Capture the cell that displays the provided text and extract its [x, y] central coordinate. 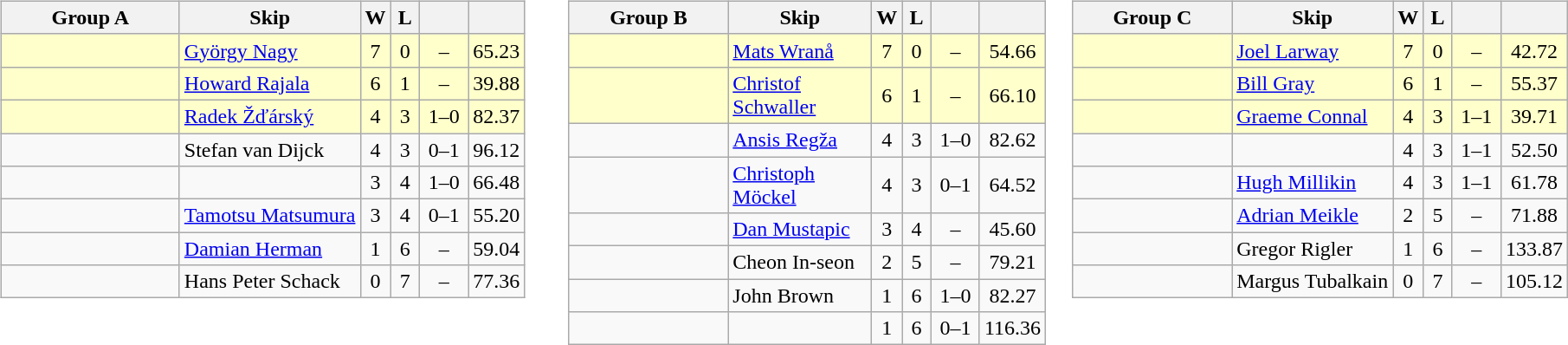
Margus Tubalkain [1313, 282]
96.12 [497, 150]
Graeme Connal [1313, 116]
Damian Herman [270, 249]
Hans Peter Schack [270, 282]
79.21 [1012, 263]
64.52 [1012, 184]
Cheon In-seon [800, 263]
105.12 [1534, 282]
66.10 [1012, 95]
Mats Wranå [800, 50]
Joel Larway [1313, 50]
Christoph Möckel [800, 184]
55.37 [1534, 83]
77.36 [497, 282]
Group A [90, 17]
Group B [648, 17]
Group C [1152, 17]
71.88 [1534, 216]
Tamotsu Matsumura [270, 216]
116.36 [1012, 329]
42.72 [1534, 50]
55.20 [497, 216]
Radek Žďárský [270, 116]
Ansis Regža [800, 140]
61.78 [1534, 183]
Gregor Rigler [1313, 249]
82.27 [1012, 296]
39.88 [497, 83]
39.71 [1534, 116]
52.50 [1534, 150]
Howard Rajala [270, 83]
59.04 [497, 249]
John Brown [800, 296]
Hugh Millikin [1313, 183]
Dan Mustapic [800, 230]
45.60 [1012, 230]
133.87 [1534, 249]
György Nagy [270, 50]
65.23 [497, 50]
54.66 [1012, 50]
Adrian Meikle [1313, 216]
Christof Schwaller [800, 95]
82.37 [497, 116]
82.62 [1012, 140]
66.48 [497, 183]
Bill Gray [1313, 83]
Stefan van Dijck [270, 150]
